Output the (X, Y) coordinate of the center of the cell containing the given text.  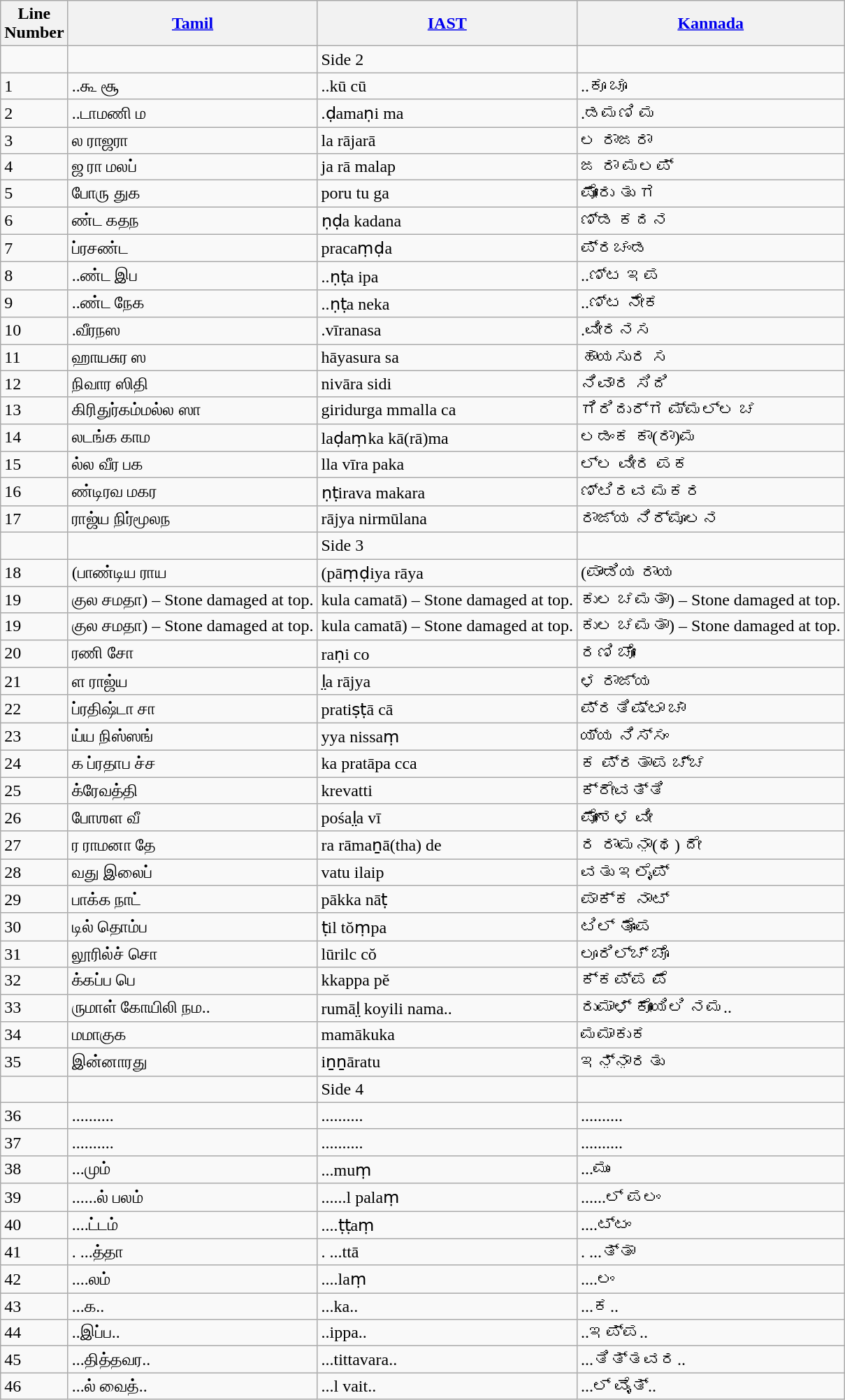
42 (34, 1279)
லூரில்ச் சொ (193, 954)
...ல் வைத்.. (193, 1386)
40 (34, 1225)
9 (34, 303)
...ತಿತ್ತವರ.. (711, 1359)
ಲಡಂಕ ಕಾ(ರಾ)ಮ (711, 438)
க ப்ரதாப ச்ச (193, 763)
35 (34, 1062)
krevatti (447, 791)
....லம் (193, 1279)
க்கப்ப பெ (193, 981)
ಣ್ಡ ಕದನ (711, 221)
போரு துக (193, 194)
pratiṣṭā cā (447, 709)
4 (34, 167)
கிரிதுர்கம்மல்ல ஸா (193, 410)
8 (34, 276)
.ವೀರನಸ (711, 331)
...ಲ್ ವೈತ್.. (711, 1386)
ர ராமனா தே (193, 845)
ல ராஜரா (193, 140)
லடங்க காம (193, 438)
...ಕ.. (711, 1306)
ಪಾಕ್ಕ ನಾಟ್ (711, 900)
..kū cū (447, 86)
ja rā malap (447, 167)
ಪ್ರಚಂಡ (711, 248)
......ல் பலம் (193, 1197)
giridurga mmalla ca (447, 410)
..இப்ப.. (193, 1333)
37 (34, 1142)
nivāra sidi (447, 384)
rumāl̤ koyili nama.. (447, 1008)
24 (34, 763)
பாக்க நாட் (193, 900)
ವತು ಇಲೈಪ್ (711, 872)
21 (34, 681)
5 (34, 194)
20 (34, 654)
Kannada (711, 24)
la rājarā (447, 140)
lūrilc cŏ (447, 954)
2 (34, 113)
mamākuka (447, 1035)
...ಮುಂ (711, 1169)
ல்ல வீர பக (193, 465)
ள ராஜ்ய (193, 681)
..ippa.. (447, 1333)
34 (34, 1035)
(pāṃḍiya rāya (447, 573)
ಮಮಾಕುಕ (711, 1035)
ṇḍa kadana (447, 221)
ರುಮಾಳ್ ಕೋಯಿಲಿ ನಮ.. (711, 1008)
43 (34, 1306)
LineNumber (34, 24)
...muṃ (447, 1169)
41 (34, 1252)
rājya nirmūlana (447, 519)
pracaṃḍa (447, 248)
16 (34, 492)
....laṃ (447, 1279)
iṉṉāratu (447, 1062)
22 (34, 709)
...க.. (193, 1306)
15 (34, 465)
ರಾಜ್ಯ ನಿರ್ಮೂಲನ (711, 519)
ராஜ்ய நிர்மூலந (193, 519)
ಳ ರಾಜ್ಯ (711, 681)
..ಣ್ಟ ನೇಕ (711, 303)
வது இலைப் (193, 872)
.வீரநஸ (193, 331)
3 (34, 140)
இன்னாரது (193, 1062)
pākka nāṭ (447, 900)
ಪೋರು ತು ಗ (711, 194)
ṭil tŏṃpa (447, 927)
....ட்டம் (193, 1225)
kkappa pĕ (447, 981)
23 (34, 737)
32 (34, 981)
ಕ್ಕಪ್ಪ ಪೆ (711, 981)
..ಇಪ್ಪ.. (711, 1333)
ப்ரசண்ட (193, 248)
....ಟ್ಟಂ (711, 1225)
ಲೂರಿಲ್ಚ್ ಚೊ (711, 954)
ண்ட கதந (193, 221)
ಟಿಲ್ ತೊಂಪ (711, 927)
ರ ರಾಮನ಼ಾ(ಥ) ದೇ (711, 845)
36 (34, 1116)
ப்ரதிஷ்டா சா (193, 709)
laḍaṃka kā(rā)ma (447, 438)
vatu ilaip (447, 872)
ra rāmaṉā(tha) de (447, 845)
ನಿವಾರ ಸಿದಿ (711, 384)
26 (34, 818)
l̤a rājya (447, 681)
ka pratāpa cca (447, 763)
ருமாள் கோயிலி நம.. (193, 1008)
ರಣಿ ಚೋ (711, 654)
ண்டிரவ மகர (193, 492)
ಲ್ಲ ವೀರ ಪಕ (711, 465)
39 (34, 1197)
27 (34, 845)
Side 4 (447, 1089)
ஹாயசுர ஸ (193, 357)
...தித்தவர.. (193, 1359)
..ண்ட இப (193, 276)
ಕ ಪ್ರತಾಪ ಚ್ಚ (711, 763)
10 (34, 331)
....ಲಂ (711, 1279)
..ಣ್ಟ ಇಪ (711, 276)
.vīranasa (447, 331)
38 (34, 1169)
25 (34, 791)
போஶள வீ (193, 818)
..ṇṭa ipa (447, 276)
ஜ ரா மலப் (193, 167)
.ḍamaṇi ma (447, 113)
lla vīra paka (447, 465)
..டாமணி ம (193, 113)
......ಲ್ ಪಲಂ (711, 1197)
ಯ್ಯ ನಿಸ್ಸಂ (711, 737)
31 (34, 954)
ṇṭirava makara (447, 492)
33 (34, 1008)
raṇi co (447, 654)
Tamil (193, 24)
18 (34, 573)
7 (34, 248)
..ಕೂ ಚೂ (711, 86)
.ಡಮಣಿ ಮ (711, 113)
..கூ சூ (193, 86)
ಲ ರಾಜರಾ (711, 140)
டில் தொம்ப (193, 927)
1 (34, 86)
yya nissaṃ (447, 737)
ಪೋಶಳ ವೀ (711, 818)
ಕ್ರೇವತ್ತಿ (711, 791)
ಣ್ಟಿರವ ಮಕರ (711, 492)
...மும் (193, 1169)
..ண்ட நேக (193, 303)
. ...ತ್ತಾ (711, 1252)
46 (34, 1386)
6 (34, 221)
28 (34, 872)
. ...ttā (447, 1252)
45 (34, 1359)
poru tu ga (447, 194)
..ṇṭa neka (447, 303)
30 (34, 927)
hāyasura sa (447, 357)
ಇನ಼್‌ನ಼ಾರತು (711, 1062)
12 (34, 384)
ரணி சோ (193, 654)
pośal̤a vī (447, 818)
11 (34, 357)
ய்ய நிஸ்ஸங் (193, 737)
IAST (447, 24)
(ಪಾಂಡಿಯ ರಾಯ (711, 573)
44 (34, 1333)
......l palaṃ (447, 1197)
மமாகுக (193, 1035)
ಹಾಯಸುರ ಸ (711, 357)
13 (34, 410)
Side 2 (447, 59)
(பாண்டிய ராய (193, 573)
ಪ್ರತಿಷ್ಟಾ ಚಾ (711, 709)
14 (34, 438)
...tittavara.. (447, 1359)
....ṭṭaṃ (447, 1225)
ಜ ರಾ ಮಲಪ್ (711, 167)
...ka.. (447, 1306)
17 (34, 519)
ಗಿರಿದುರ್ಗ ಮ್ಮಲ್ಲ ಚ (711, 410)
நிவார ஸிதி (193, 384)
29 (34, 900)
Side 3 (447, 545)
க்ரேவத்தி (193, 791)
. ...த்தா (193, 1252)
...l vait.. (447, 1386)
